Locate the cell with the specified text and output its [x, y] center coordinate. 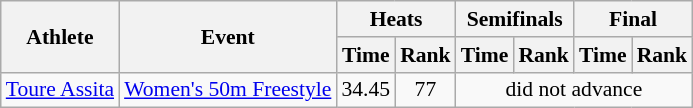
Semifinals [515, 19]
Women's 50m Freestyle [228, 90]
Final [633, 19]
77 [426, 90]
Athlete [60, 36]
Toure Assita [60, 90]
Event [228, 36]
Heats [396, 19]
34.45 [366, 90]
did not advance [574, 90]
